Determine the [X, Y] coordinate at the center of the cell enclosing the given text.  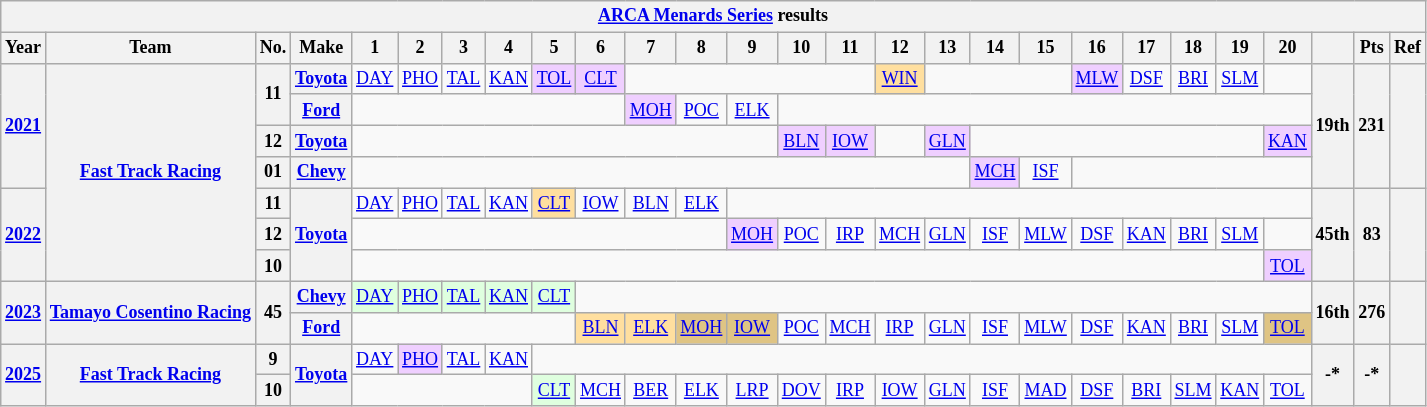
2021 [24, 126]
17 [1146, 48]
Year [24, 48]
83 [1372, 235]
45th [1332, 235]
231 [1372, 126]
19 [1240, 48]
7 [650, 48]
WIN [900, 78]
15 [1046, 48]
14 [995, 48]
2 [420, 48]
Tamayo Cosentino Racing [150, 312]
01 [272, 172]
20 [1288, 48]
3 [463, 48]
MAD [1046, 390]
LRP [752, 390]
276 [1372, 312]
6 [601, 48]
18 [1193, 48]
8 [702, 48]
16th [1332, 312]
DOV [801, 390]
Make [322, 48]
Pts [1372, 48]
5 [554, 48]
4 [509, 48]
Ref [1408, 48]
16 [1096, 48]
2025 [24, 375]
2022 [24, 235]
2023 [24, 312]
No. [272, 48]
1 [375, 48]
13 [947, 48]
ARCA Menards Series results [713, 16]
19th [1332, 126]
BER [650, 390]
45 [272, 312]
Team [150, 48]
